Extract the [X, Y] coordinate from the center of the cell holding the provided text.  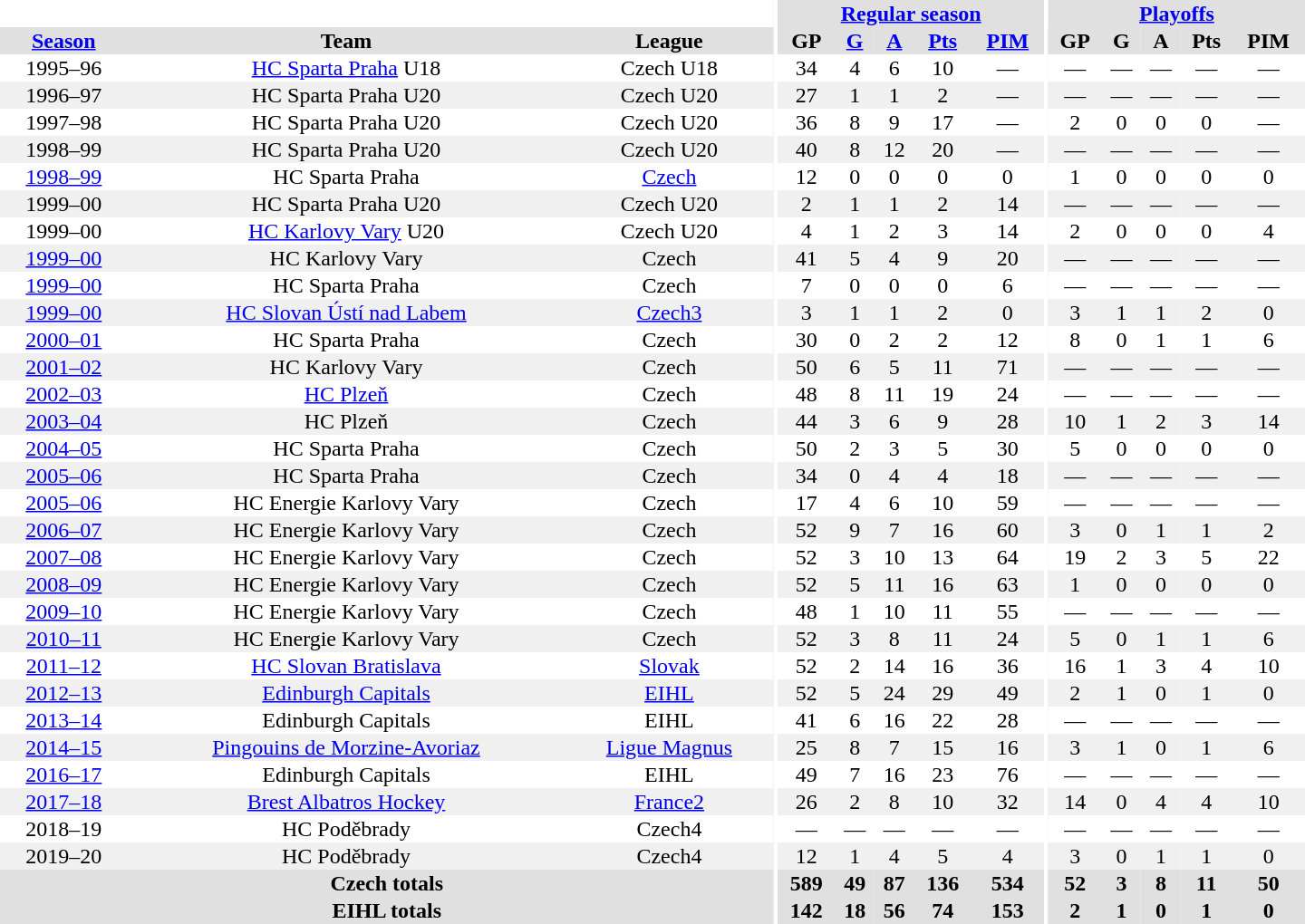
Playoffs [1176, 14]
2011–12 [63, 666]
Season [63, 41]
2019–20 [63, 856]
Czech3 [669, 313]
France2 [669, 802]
Ligue Magnus [669, 747]
56 [894, 910]
2003–04 [63, 421]
2008–09 [63, 584]
59 [1008, 503]
2010–11 [63, 639]
26 [807, 802]
HC Karlovy Vary U20 [346, 231]
589 [807, 883]
76 [1008, 775]
2012–13 [63, 693]
29 [942, 693]
534 [1008, 883]
2014–15 [63, 747]
HC Sparta Praha U18 [346, 68]
Team [346, 41]
13 [942, 557]
2004–05 [63, 448]
2001–02 [63, 367]
87 [894, 883]
25 [807, 747]
23 [942, 775]
League [669, 41]
1995–96 [63, 68]
40 [807, 149]
Czech totals [387, 883]
HC Slovan Bratislava [346, 666]
2013–14 [63, 720]
Slovak [669, 666]
2006–07 [63, 530]
2000–01 [63, 340]
Brest Albatros Hockey [346, 802]
142 [807, 910]
2016–17 [63, 775]
EIHL totals [387, 910]
44 [807, 421]
153 [1008, 910]
1997–98 [63, 122]
2002–03 [63, 394]
2018–19 [63, 829]
Pingouins de Morzine-Avoriaz [346, 747]
32 [1008, 802]
74 [942, 910]
2017–18 [63, 802]
71 [1008, 367]
Czech U18 [669, 68]
2007–08 [63, 557]
1996–97 [63, 95]
63 [1008, 584]
15 [942, 747]
136 [942, 883]
27 [807, 95]
64 [1008, 557]
55 [1008, 611]
Regular season [911, 14]
HC Slovan Ústí nad Labem [346, 313]
2009–10 [63, 611]
60 [1008, 530]
